Capture the cell that displays the provided text and extract its [X, Y] central coordinate. 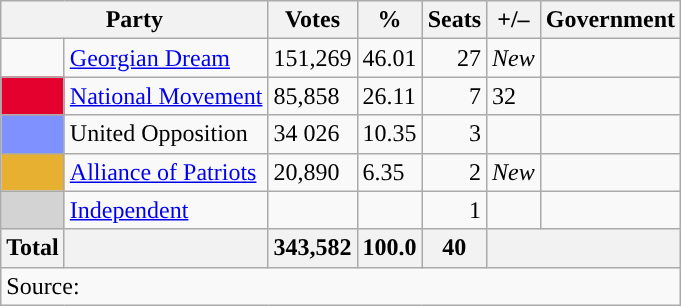
7 [454, 96]
Total [33, 248]
343,582 [312, 248]
100.0 [390, 248]
6.35 [390, 172]
26.11 [390, 96]
Government [610, 20]
Alliance of Patriots [166, 172]
40 [454, 248]
46.01 [390, 58]
% [390, 20]
20,890 [312, 172]
151,269 [312, 58]
Source: [341, 286]
United Opposition [166, 134]
Votes [312, 20]
3 [454, 134]
+/– [514, 20]
Independent [166, 210]
10.35 [390, 134]
85,858 [312, 96]
32 [514, 96]
1 [454, 210]
Party [134, 20]
Georgian Dream [166, 58]
National Movement [166, 96]
Seats [454, 20]
27 [454, 58]
2 [454, 172]
34 026 [312, 134]
